From the cell containing the given text, extract its center point as [x, y] coordinate. 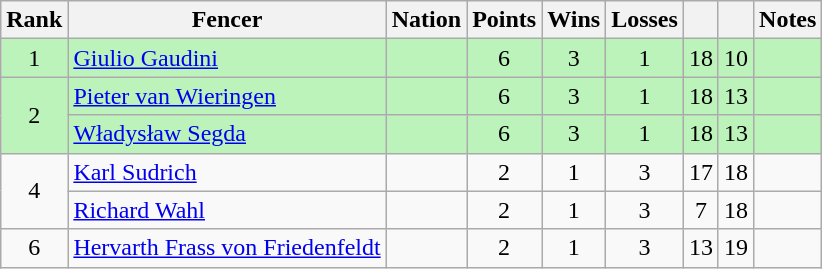
Giulio Gaudini [227, 58]
19 [736, 248]
Points [504, 20]
Wins [574, 20]
Fencer [227, 20]
Richard Wahl [227, 210]
17 [700, 172]
7 [700, 210]
Karl Sudrich [227, 172]
Rank [34, 20]
Losses [645, 20]
Notes [788, 20]
Pieter van Wieringen [227, 96]
4 [34, 191]
Hervarth Frass von Friedenfeldt [227, 248]
10 [736, 58]
Władysław Segda [227, 134]
Nation [426, 20]
